Capture the cell that displays the provided text and extract its [x, y] central coordinate. 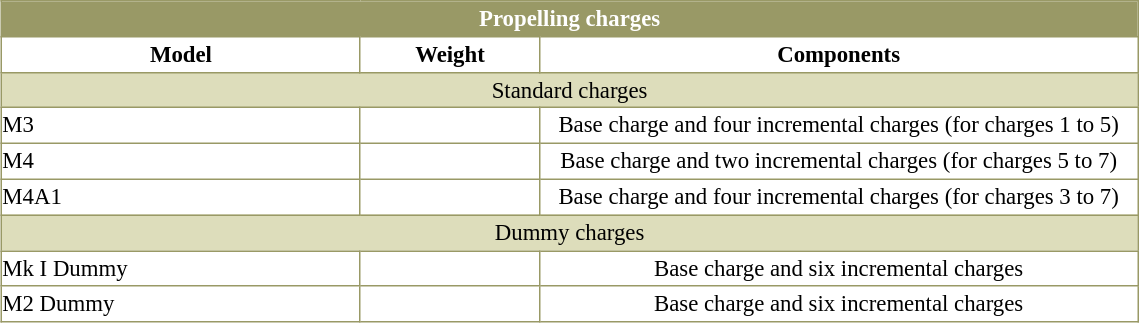
Dummy charges [570, 233]
Propelling charges [570, 19]
Model [182, 54]
M3 [182, 126]
Standard charges [570, 90]
M4 [182, 162]
Base charge and four incremental charges (for charges 3 to 7) [839, 197]
M4A1 [182, 197]
M2 Dummy [182, 304]
Base charge and four incremental charges (for charges 1 to 5) [839, 126]
Mk I Dummy [182, 269]
Base charge and two incremental charges (for charges 5 to 7) [839, 162]
Weight [450, 54]
Components [839, 54]
